Find where the given text appears and provide that cell's center as (X, Y) coordinate. 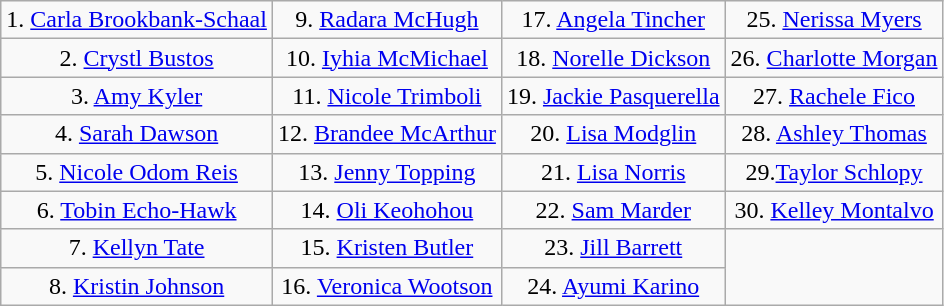
13. Jenny Topping (386, 172)
24. Ayumi Karino (613, 286)
10. Iyhia McMichael (386, 58)
1. Carla Brookbank-Schaal (137, 20)
18. Norelle Dickson (613, 58)
20. Lisa Modglin (613, 134)
6. Tobin Echo-Hawk (137, 210)
11. Nicole Trimboli (386, 96)
29.Taylor Schlopy (834, 172)
27. Rachele Fico (834, 96)
7. Kellyn Tate (137, 248)
26. Charlotte Morgan (834, 58)
28. Ashley Thomas (834, 134)
14. Oli Keohohou (386, 210)
3. Amy Kyler (137, 96)
9. Radara McHugh (386, 20)
5. Nicole Odom Reis (137, 172)
4. Sarah Dawson (137, 134)
23. Jill Barrett (613, 248)
19. Jackie Pasquerella (613, 96)
8. Kristin Johnson (137, 286)
17. Angela Tincher (613, 20)
25. Nerissa Myers (834, 20)
16. Veronica Wootson (386, 286)
22. Sam Marder (613, 210)
21. Lisa Norris (613, 172)
30. Kelley Montalvo (834, 210)
12. Brandee McArthur (386, 134)
2. Crystl Bustos (137, 58)
15. Kristen Butler (386, 248)
